From the cell containing the given text, extract its center point as (x, y) coordinate. 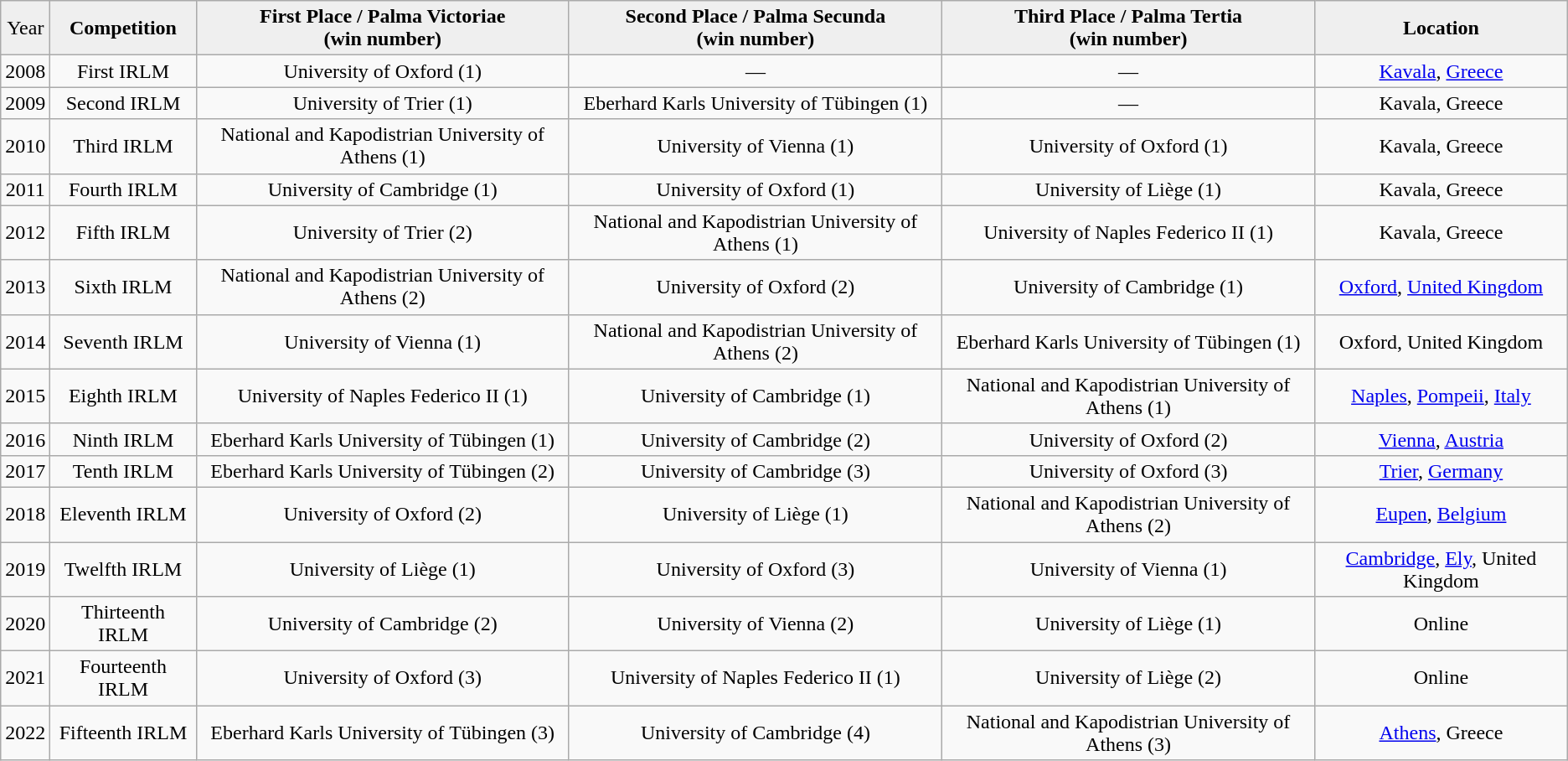
2014 (25, 342)
Vienna, Austria (1442, 439)
Third Place / Palma Tertia(win number) (1127, 28)
Competition (123, 28)
Eberhard Karls University of Tübingen (3) (382, 733)
National and Kapodistrian University of Athens (3) (1127, 733)
2011 (25, 189)
2022 (25, 733)
University of Cambridge (4) (756, 733)
Third IRLM (123, 146)
2021 (25, 679)
University of Trier (2) (382, 233)
Sixth IRLM (123, 287)
Fourth IRLM (123, 189)
2019 (25, 568)
Year (25, 28)
2017 (25, 471)
2013 (25, 287)
University of Vienna (2) (756, 624)
University of Trier (1) (382, 103)
Fourteenth IRLM (123, 679)
Thirteenth IRLM (123, 624)
Fifteenth IRLM (123, 733)
Eleventh IRLM (123, 515)
Second Place / Palma Secunda(win number) (756, 28)
Location (1442, 28)
Eberhard Karls University of Tübingen (2) (382, 471)
Eighth IRLM (123, 396)
2012 (25, 233)
Trier, Germany (1442, 471)
2020 (25, 624)
University of Cambridge (3) (756, 471)
Naples, Pompeii, Italy (1442, 396)
Seventh IRLM (123, 342)
Tenth IRLM (123, 471)
Cambridge, Ely, United Kingdom (1442, 568)
University of Liège (2) (1127, 679)
2010 (25, 146)
Second IRLM (123, 103)
2016 (25, 439)
Twelfth IRLM (123, 568)
2015 (25, 396)
First IRLM (123, 71)
Ninth IRLM (123, 439)
2018 (25, 515)
Athens, Greece (1442, 733)
Fifth IRLM (123, 233)
2008 (25, 71)
First Place / Palma Victoriae(win number) (382, 28)
Eupen, Belgium (1442, 515)
2009 (25, 103)
